Extract the [x, y] coordinate from the center of the cell holding the provided text.  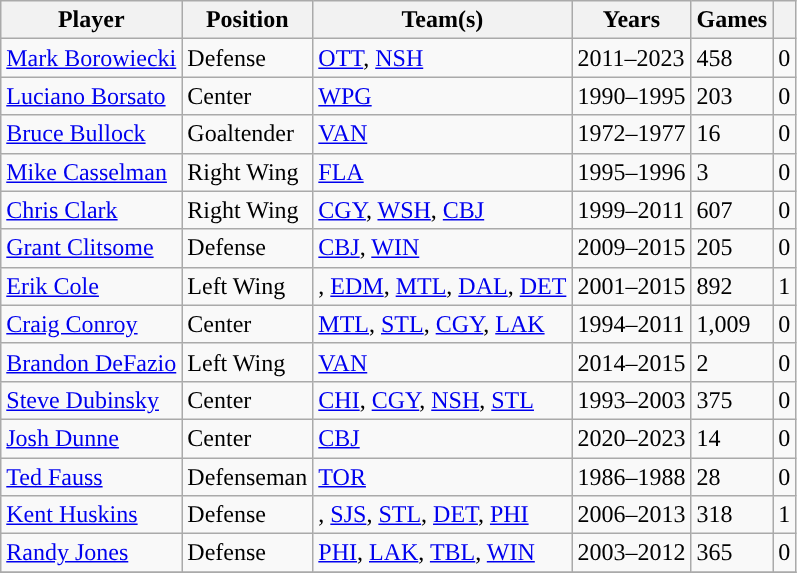
PHI, LAK, TBL, WIN [442, 553]
375 [732, 400]
FLA [442, 172]
CBJ [442, 438]
1972–1977 [632, 134]
2020–2023 [632, 438]
28 [732, 477]
MTL, STL, CGY, LAK [442, 324]
2011–2023 [632, 58]
WPG [442, 96]
Erik Cole [92, 286]
Grant Clitsome [92, 248]
1990–1995 [632, 96]
205 [732, 248]
Ted Fauss [92, 477]
3 [732, 172]
CGY, WSH, CBJ [442, 210]
Bruce Bullock [92, 134]
, SJS, STL, DET, PHI [442, 515]
1993–2003 [632, 400]
318 [732, 515]
203 [732, 96]
CBJ, WIN [442, 248]
Craig Conroy [92, 324]
Randy Jones [92, 553]
1994–2011 [632, 324]
1995–1996 [632, 172]
TOR [442, 477]
14 [732, 438]
Team(s) [442, 20]
Years [632, 20]
2009–2015 [632, 248]
Chris Clark [92, 210]
2014–2015 [632, 362]
Goaltender [248, 134]
1,009 [732, 324]
, EDM, MTL, DAL, DET [442, 286]
607 [732, 210]
Mark Borowiecki [92, 58]
2 [732, 362]
Kent Huskins [92, 515]
365 [732, 553]
2001–2015 [632, 286]
Defenseman [248, 477]
Josh Dunne [92, 438]
CHI, CGY, NSH, STL [442, 400]
Position [248, 20]
16 [732, 134]
1986–1988 [632, 477]
458 [732, 58]
Games [732, 20]
Steve Dubinsky [92, 400]
Luciano Borsato [92, 96]
1999–2011 [632, 210]
892 [732, 286]
2003–2012 [632, 553]
Brandon DeFazio [92, 362]
Player [92, 20]
Mike Casselman [92, 172]
OTT, NSH [442, 58]
2006–2013 [632, 515]
